Extract the [x, y] coordinate from the center of the cell holding the provided text.  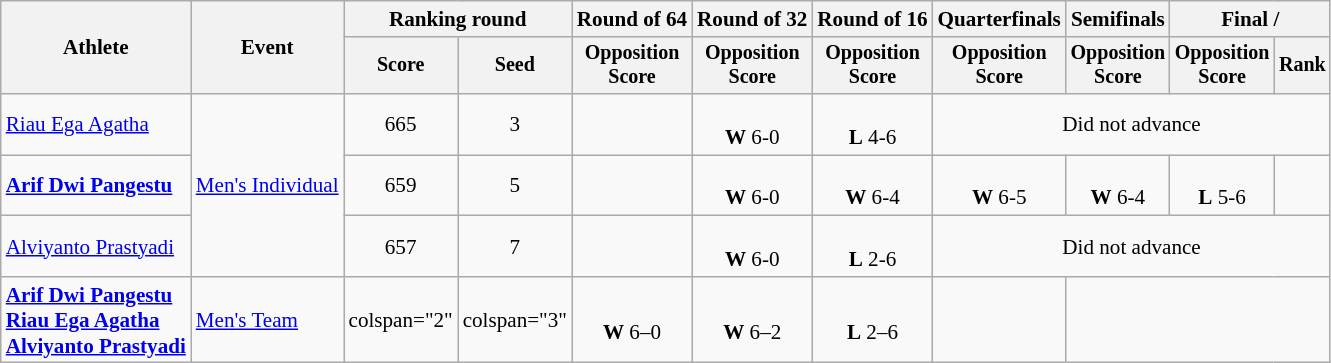
Round of 16 [872, 18]
Men's Individual [268, 186]
Athlete [96, 48]
Arif Dwi PangestuRiau Ega AgathaAlviyanto Prastyadi [96, 320]
5 [515, 186]
Round of 32 [752, 18]
Rank [1302, 65]
Alviyanto Prastyadi [96, 246]
Round of 64 [632, 18]
Event [268, 48]
W 6–2 [752, 320]
colspan="2" [401, 320]
W 6–0 [632, 320]
W 6-5 [1000, 186]
Score [401, 65]
colspan="3" [515, 320]
Final / [1250, 18]
665 [401, 124]
L 2-6 [872, 246]
Arif Dwi Pangestu [96, 186]
Ranking round [458, 18]
L 2–6 [872, 320]
659 [401, 186]
Seed [515, 65]
Semifinals [1118, 18]
Riau Ega Agatha [96, 124]
7 [515, 246]
657 [401, 246]
L 4-6 [872, 124]
Men's Team [268, 320]
Quarterfinals [1000, 18]
L 5-6 [1222, 186]
3 [515, 124]
